Find where the given text appears and provide that cell's center as (x, y) coordinate. 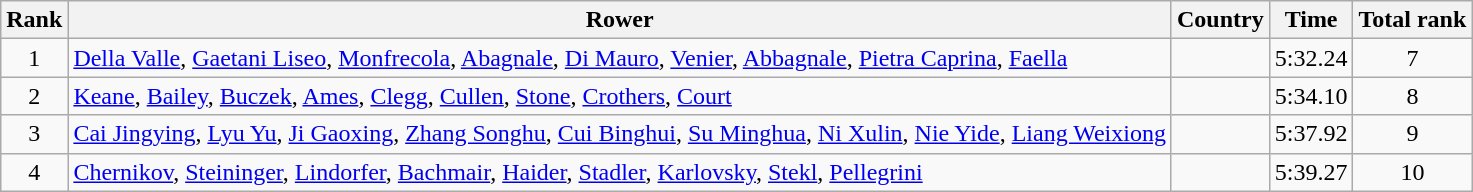
9 (1412, 134)
8 (1412, 96)
Time (1311, 20)
Della Valle, Gaetani Liseo, Monfrecola, Abagnale, Di Mauro, Venier, Abbagnale, Pietra Caprina, Faella (620, 58)
10 (1412, 172)
7 (1412, 58)
Rower (620, 20)
Chernikov, Steininger, Lindorfer, Bachmair, Haider, Stadler, Karlovsky, Stekl, Pellegrini (620, 172)
3 (34, 134)
5:34.10 (1311, 96)
1 (34, 58)
Total rank (1412, 20)
5:39.27 (1311, 172)
5:37.92 (1311, 134)
Rank (34, 20)
Cai Jingying, Lyu Yu, Ji Gaoxing, Zhang Songhu, Cui Binghui, Su Minghua, Ni Xulin, Nie Yide, Liang Weixiong (620, 134)
Country (1220, 20)
4 (34, 172)
2 (34, 96)
Keane, Bailey, Buczek, Ames, Clegg, Cullen, Stone, Crothers, Court (620, 96)
5:32.24 (1311, 58)
